For the text-containing cell, return its midpoint in [x, y] coordinate format. 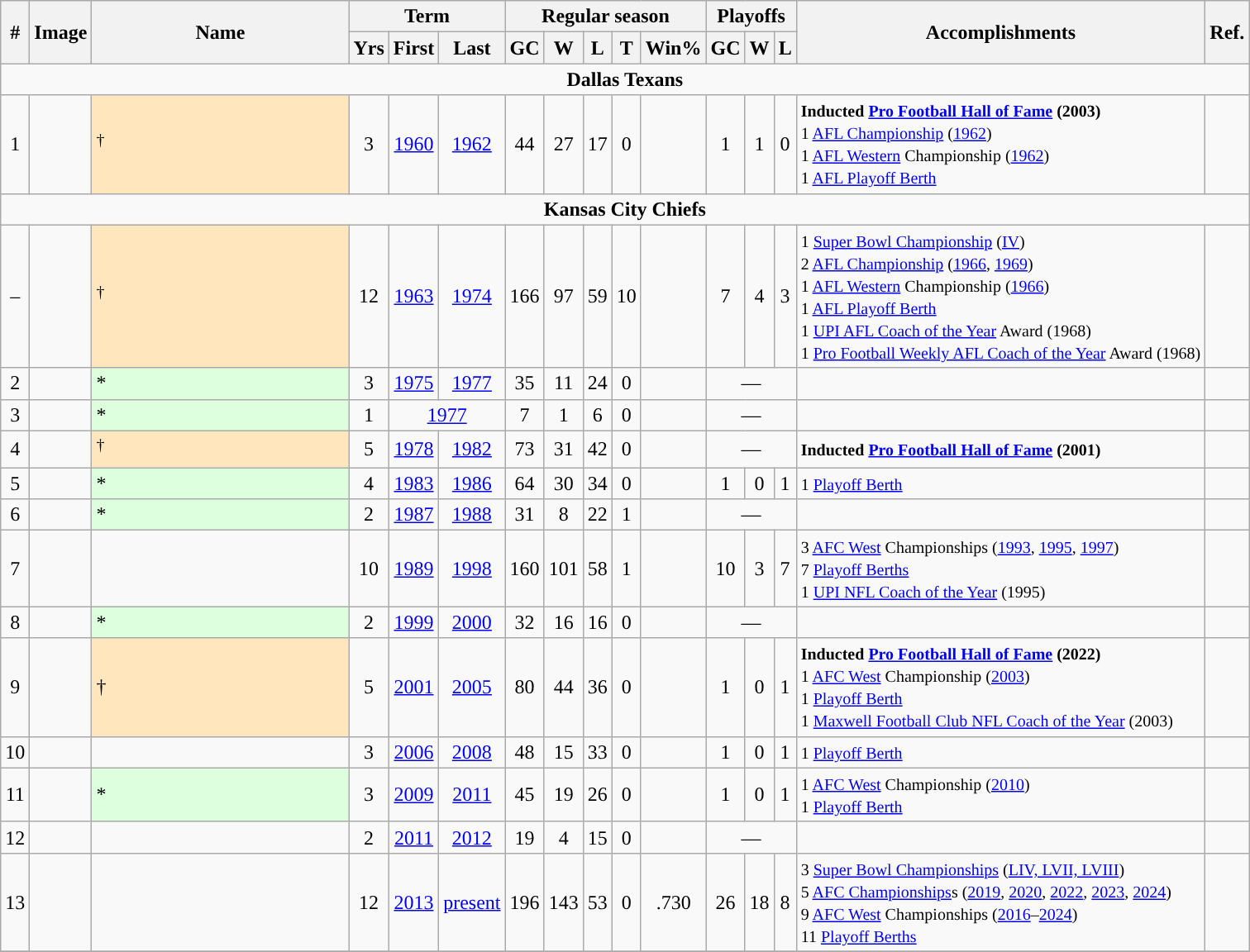
9 [15, 688]
160 [524, 569]
1999 [413, 622]
33 [597, 752]
48 [524, 752]
17 [597, 144]
45 [524, 795]
1986 [472, 483]
42 [597, 450]
1998 [472, 569]
34 [597, 483]
1989 [413, 569]
1963 [413, 296]
32 [524, 622]
Playoffs [751, 17]
80 [524, 688]
1962 [472, 144]
166 [524, 296]
143 [564, 902]
First [413, 48]
2006 [413, 752]
1978 [413, 450]
196 [524, 902]
53 [597, 902]
1982 [472, 450]
Kansas City Chiefs [625, 209]
2013 [413, 902]
13 [15, 902]
1960 [413, 144]
Inducted Pro Football Hall of Fame (2003)1 AFL Championship (1962) 1 AFL Western Championship (1962) 1 AFL Playoff Berth [1000, 144]
Term [427, 17]
35 [524, 383]
1987 [413, 515]
1983 [413, 483]
2009 [413, 795]
Image [61, 32]
Regular season [605, 17]
present [472, 902]
1 AFC West Championship (2010)1 Playoff Berth [1000, 795]
T [627, 48]
18 [759, 902]
1988 [472, 515]
1975 [413, 383]
Dallas Texans [625, 79]
58 [597, 569]
24 [597, 383]
Win% [673, 48]
Name [220, 32]
– [15, 296]
22 [597, 515]
30 [564, 483]
2012 [472, 837]
# [15, 32]
36 [597, 688]
101 [564, 569]
Last [472, 48]
Inducted Pro Football Hall of Fame (2001) [1000, 450]
59 [597, 296]
Yrs [369, 48]
2008 [472, 752]
Accomplishments [1000, 32]
2000 [472, 622]
3 AFC West Championships (1993, 1995, 1997)7 Playoff Berths 1 UPI NFL Coach of the Year (1995) [1000, 569]
Inducted Pro Football Hall of Fame (2022)1 AFC West Championship (2003)1 Playoff Berth 1 Maxwell Football Club NFL Coach of the Year (2003) [1000, 688]
2005 [472, 688]
27 [564, 144]
1974 [472, 296]
64 [524, 483]
.730 [673, 902]
2001 [413, 688]
73 [524, 450]
97 [564, 296]
Ref. [1227, 32]
